For the text-containing cell, return its midpoint in (x, y) coordinate format. 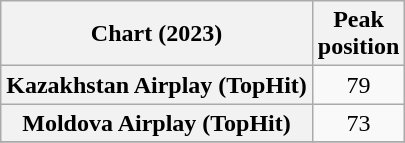
Peakposition (358, 34)
79 (358, 85)
Moldova Airplay (TopHit) (157, 123)
Kazakhstan Airplay (TopHit) (157, 85)
73 (358, 123)
Chart (2023) (157, 34)
